Locate the cell with the specified text and output its (x, y) center coordinate. 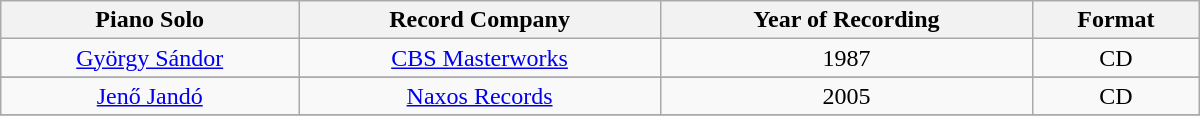
Naxos Records (480, 96)
Format (1116, 20)
1987 (846, 58)
Year of Recording (846, 20)
CBS Masterworks (480, 58)
2005 (846, 96)
György Sándor (150, 58)
Jenő Jandó (150, 96)
Record Company (480, 20)
Piano Solo (150, 20)
